Determine the (x, y) coordinate at the center of the cell enclosing the given text.  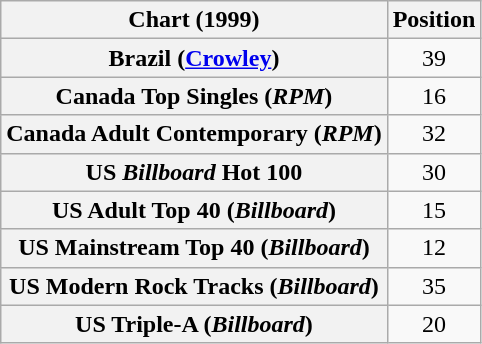
Canada Top Singles (RPM) (194, 96)
Brazil (Crowley) (194, 58)
30 (434, 172)
12 (434, 248)
US Mainstream Top 40 (Billboard) (194, 248)
35 (434, 286)
US Billboard Hot 100 (194, 172)
16 (434, 96)
15 (434, 210)
39 (434, 58)
US Triple-A (Billboard) (194, 324)
Position (434, 20)
20 (434, 324)
Chart (1999) (194, 20)
32 (434, 134)
Canada Adult Contemporary (RPM) (194, 134)
US Adult Top 40 (Billboard) (194, 210)
US Modern Rock Tracks (Billboard) (194, 286)
